Find where the given text appears and provide that cell's center as (x, y) coordinate. 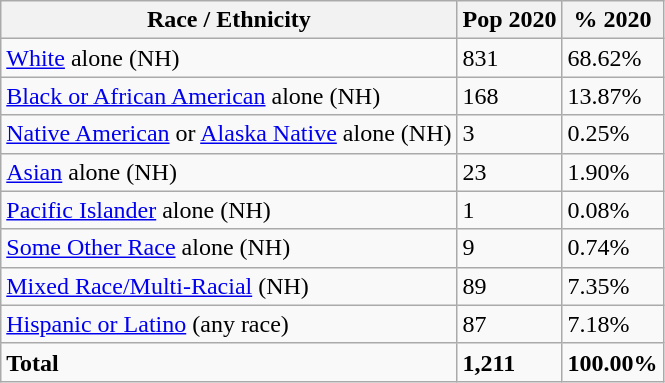
1 (510, 210)
168 (510, 96)
100.00% (612, 362)
7.35% (612, 286)
831 (510, 58)
68.62% (612, 58)
1.90% (612, 172)
Asian alone (NH) (229, 172)
Native American or Alaska Native alone (NH) (229, 134)
0.25% (612, 134)
87 (510, 324)
23 (510, 172)
Mixed Race/Multi-Racial (NH) (229, 286)
9 (510, 248)
89 (510, 286)
Total (229, 362)
% 2020 (612, 20)
0.74% (612, 248)
Hispanic or Latino (any race) (229, 324)
Some Other Race alone (NH) (229, 248)
7.18% (612, 324)
Pop 2020 (510, 20)
3 (510, 134)
1,211 (510, 362)
Black or African American alone (NH) (229, 96)
Race / Ethnicity (229, 20)
White alone (NH) (229, 58)
Pacific Islander alone (NH) (229, 210)
13.87% (612, 96)
0.08% (612, 210)
